Capture the cell that displays the provided text and extract its (x, y) central coordinate. 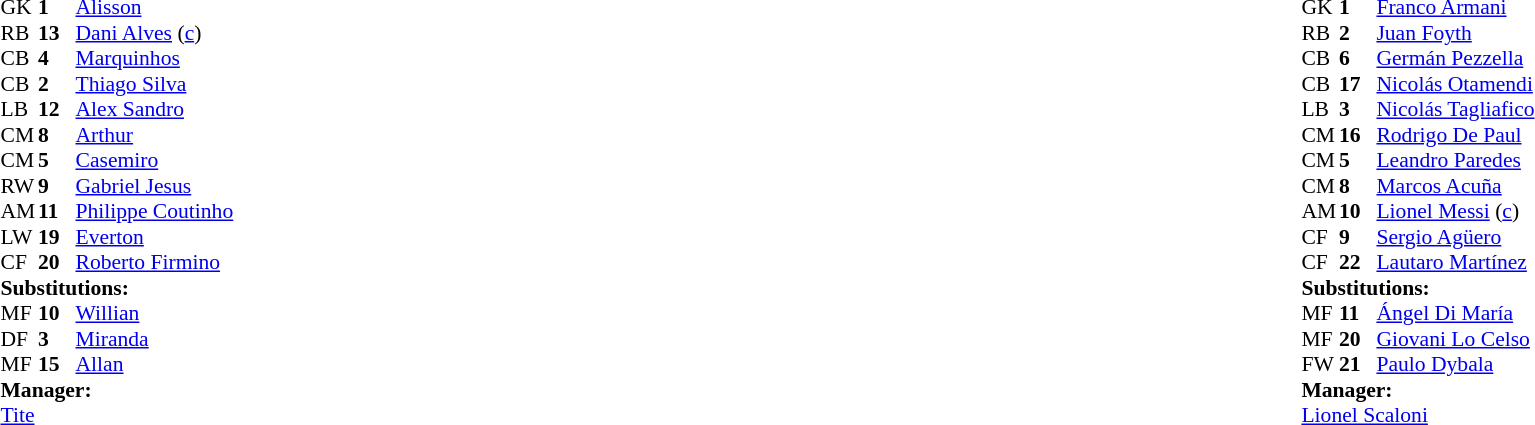
Sergio Agüero (1455, 237)
Allan (155, 365)
Giovani Lo Celso (1455, 339)
LW (19, 237)
21 (1358, 365)
Nicolás Otamendi (1455, 84)
RW (19, 186)
13 (57, 33)
Dani Alves (c) (155, 33)
Rodrigo De Paul (1455, 135)
FW (1320, 365)
Everton (155, 237)
Leandro Paredes (1455, 161)
17 (1358, 84)
4 (57, 59)
Miranda (155, 339)
16 (1358, 135)
19 (57, 237)
Lionel Messi (c) (1455, 211)
Alex Sandro (155, 109)
Casemiro (155, 161)
Gabriel Jesus (155, 186)
15 (57, 365)
Philippe Coutinho (155, 211)
Juan Foyth (1455, 33)
Paulo Dybala (1455, 365)
Willian (155, 313)
12 (57, 109)
Marcos Acuña (1455, 186)
Thiago Silva (155, 84)
Marquinhos (155, 59)
Arthur (155, 135)
Roberto Firmino (155, 263)
Germán Pezzella (1455, 59)
Ángel Di María (1455, 313)
6 (1358, 59)
Nicolás Tagliafico (1455, 109)
22 (1358, 263)
Lautaro Martínez (1455, 263)
DF (19, 339)
